Locate the cell with the specified text and output its (x, y) center coordinate. 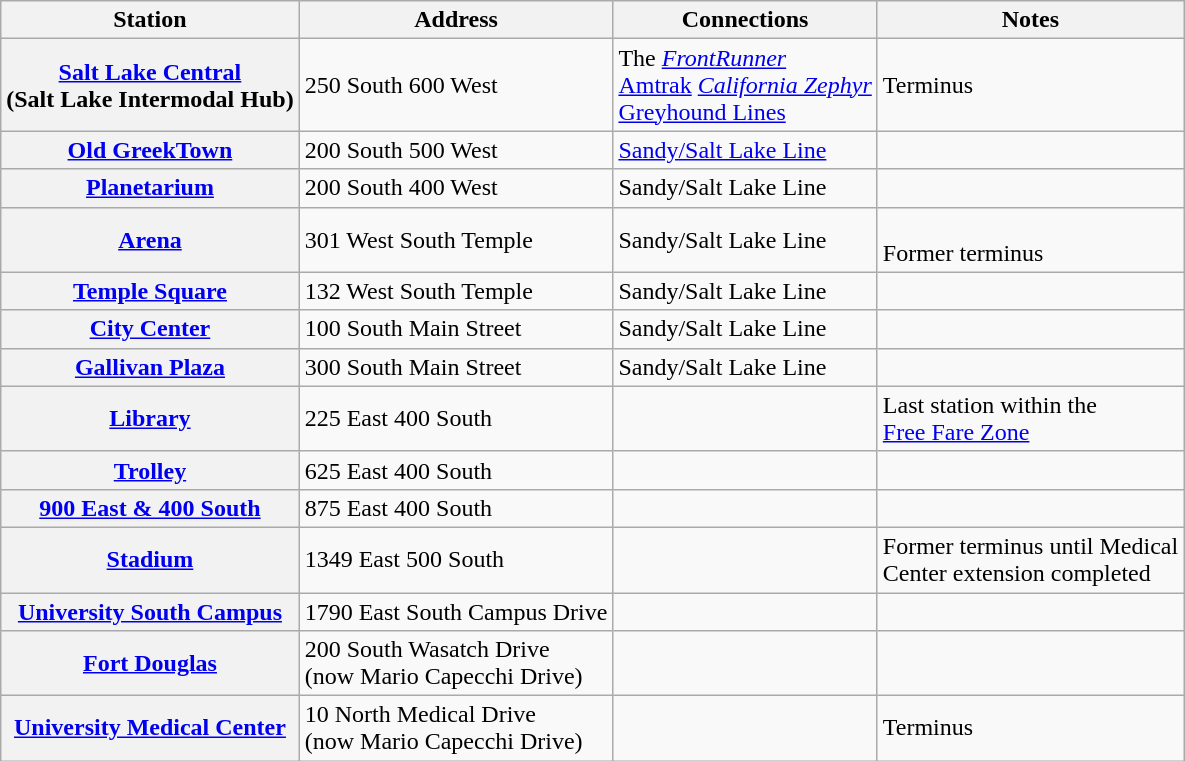
10 North Medical Drive(now Mario Capecchi Drive) (456, 728)
625 East 400 South (456, 470)
1349 East 500 South (456, 560)
301 West South Temple (456, 240)
200 South 500 West (456, 150)
Fort Douglas (150, 664)
200 South 400 West (456, 188)
Arena (150, 240)
Former terminus (1030, 240)
Temple Square (150, 291)
City Center (150, 329)
132 West South Temple (456, 291)
Old GreekTown (150, 150)
The FrontRunnerAmtrak California ZephyrGreyhound Lines (745, 85)
100 South Main Street (456, 329)
University South Campus (150, 611)
Station (150, 20)
Connections (745, 20)
Notes (1030, 20)
Stadium (150, 560)
300 South Main Street (456, 367)
225 East 400 South (456, 418)
Last station within theFree Fare Zone (1030, 418)
250 South 600 West (456, 85)
900 East & 400 South (150, 508)
1790 East South Campus Drive (456, 611)
Salt Lake Central(Salt Lake Intermodal Hub) (150, 85)
Gallivan Plaza (150, 367)
200 South Wasatch Drive(now Mario Capecchi Drive) (456, 664)
Library (150, 418)
Planetarium (150, 188)
Address (456, 20)
Trolley (150, 470)
University Medical Center (150, 728)
Former terminus until MedicalCenter extension completed (1030, 560)
875 East 400 South (456, 508)
